Search for the cell housing the specified text and yield its (x, y) center coordinate. 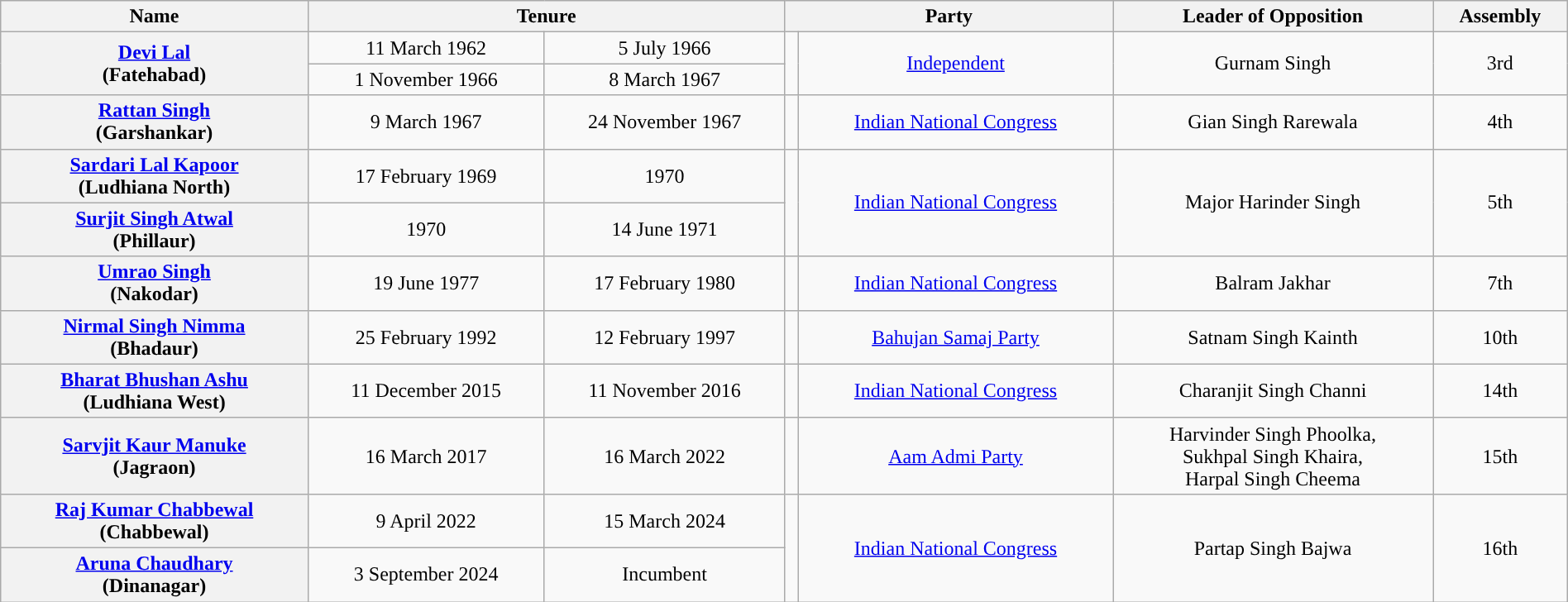
Aam Admi Party (956, 456)
9 April 2022 (426, 521)
17 February 1969 (426, 175)
Bahujan Samaj Party (956, 337)
Sardari Lal Kapoor(Ludhiana North) (155, 175)
Umrao Singh(Nakodar) (155, 283)
5th (1500, 203)
Harvinder Singh Phoolka,Sukhpal Singh Khaira,Harpal Singh Cheema (1274, 456)
Party (949, 17)
Name (155, 17)
Raj Kumar Chabbewal (Chabbewal) (155, 521)
Tenure (546, 17)
Charanjit Singh Channi (1274, 390)
Assembly (1500, 17)
Devi Lal(Fatehabad) (155, 64)
9 March 1967 (426, 122)
7th (1500, 283)
Partap Singh Bajwa (1274, 547)
11 December 2015 (426, 390)
15th (1500, 456)
Nirmal Singh Nimma(Bhadaur) (155, 337)
10th (1500, 337)
11 March 1962 (426, 48)
4th (1500, 122)
16 March 2022 (665, 456)
16 March 2017 (426, 456)
14 June 1971 (665, 230)
8 March 1967 (665, 79)
Balram Jakhar (1274, 283)
Major Harinder Singh (1274, 203)
Aruna Chaudhary(Dinanagar) (155, 574)
Gurnam Singh (1274, 64)
12 February 1997 (665, 337)
17 February 1980 (665, 283)
Leader of Opposition (1274, 17)
11 November 2016 (665, 390)
3rd (1500, 64)
Sarvjit Kaur Manuke(Jagraon) (155, 456)
Independent (956, 64)
16th (1500, 547)
19 June 1977 (426, 283)
Rattan Singh(Garshankar) (155, 122)
Bharat Bhushan Ashu(Ludhiana West) (155, 390)
Gian Singh Rarewala (1274, 122)
25 February 1992 (426, 337)
Incumbent (665, 574)
1 November 1966 (426, 79)
24 November 1967 (665, 122)
14th (1500, 390)
Satnam Singh Kainth (1274, 337)
3 September 2024 (426, 574)
5 July 1966 (665, 48)
Surjit Singh Atwal(Phillaur) (155, 230)
15 March 2024 (665, 521)
